Capture the cell that displays the provided text and extract its (X, Y) central coordinate. 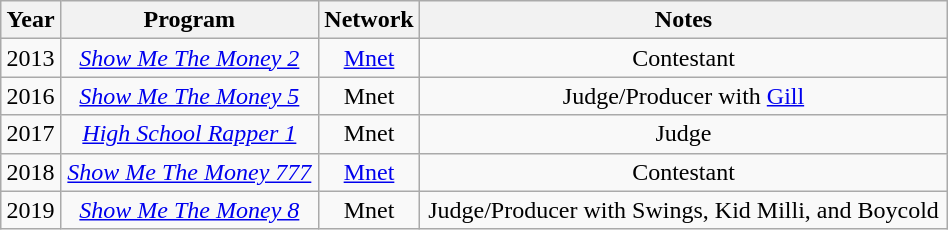
2013 (31, 58)
Network (368, 20)
Program (189, 20)
Show Me The Money 5 (189, 96)
Show Me The Money 2 (189, 58)
Show Me The Money 777 (189, 172)
2017 (31, 134)
Judge/Producer with Gill (684, 96)
2016 (31, 96)
Show Me The Money 8 (189, 210)
Year (31, 20)
Notes (684, 20)
High School Rapper 1 (189, 134)
2018 (31, 172)
2019 (31, 210)
Judge (684, 134)
Judge/Producer with Swings, Kid Milli, and Boycold (684, 210)
